Return the (X, Y) coordinate for the center point of the cell that contains the specified text.  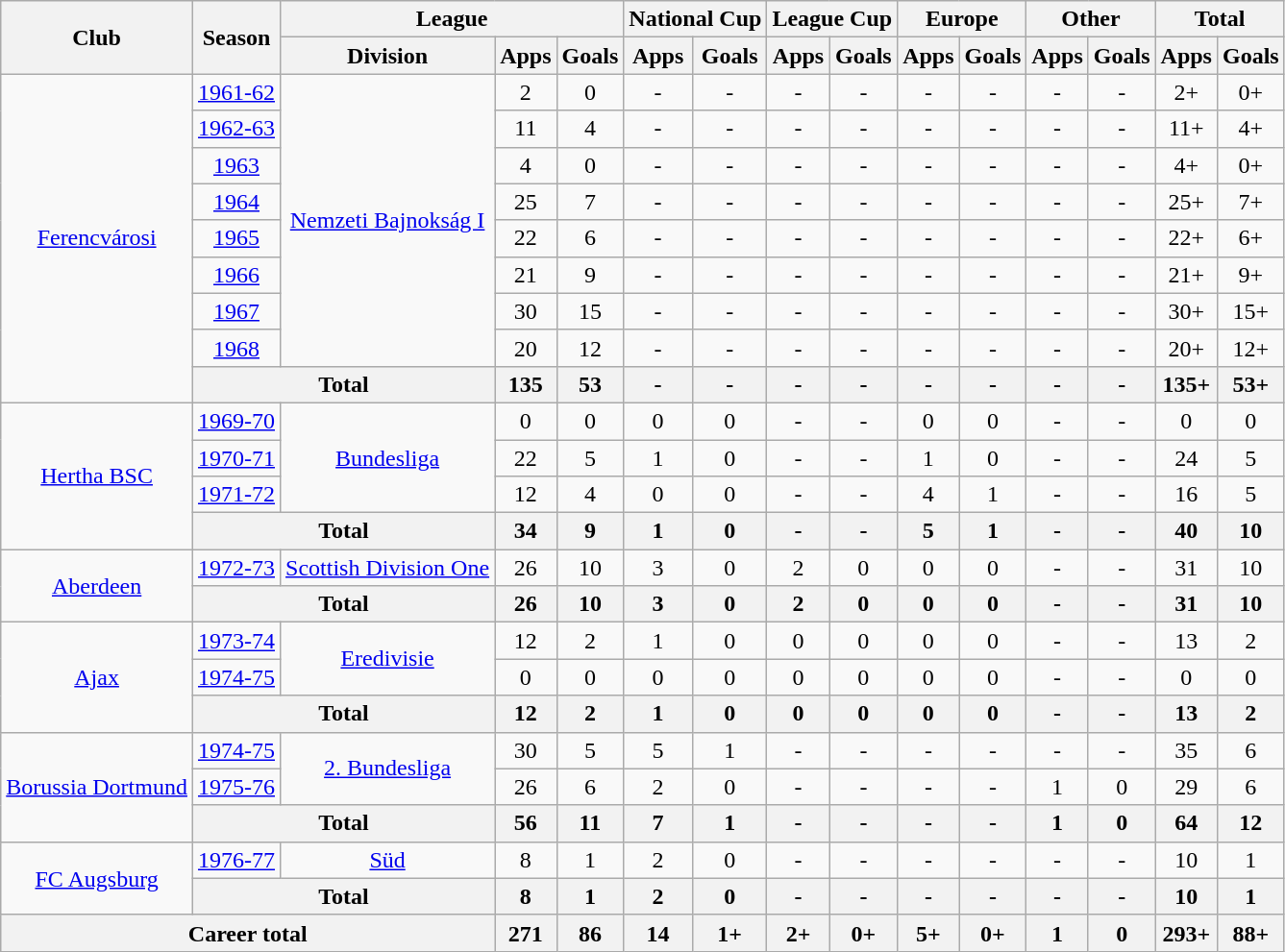
24 (1186, 458)
1966 (236, 275)
2. Bundesliga (388, 769)
64 (1186, 823)
6+ (1250, 238)
Europe (962, 19)
1970-71 (236, 458)
1964 (236, 202)
1972-73 (236, 568)
Borussia Dortmund (97, 787)
30+ (1186, 311)
21 (526, 275)
National Cup (696, 19)
15 (590, 311)
Season (236, 37)
271 (526, 933)
34 (526, 531)
Eredivisie (388, 659)
12+ (1250, 348)
1963 (236, 165)
1976-77 (236, 860)
Ferencvárosi (97, 238)
1971-72 (236, 495)
1965 (236, 238)
1961-62 (236, 92)
1967 (236, 311)
Nemzeti Bajnokság I (388, 220)
293+ (1186, 933)
15+ (1250, 311)
1975-76 (236, 787)
Ajax (97, 677)
Bundesliga (388, 457)
7+ (1250, 202)
56 (526, 823)
Career total (248, 933)
35 (1186, 750)
53 (590, 384)
1973-74 (236, 641)
53+ (1250, 384)
11+ (1186, 129)
Division (388, 56)
1969-70 (236, 421)
86 (590, 933)
9+ (1250, 275)
Scottish Division One (388, 568)
Hertha BSC (97, 476)
Club (97, 37)
1+ (729, 933)
135 (526, 384)
22+ (1186, 238)
88+ (1250, 933)
25 (526, 202)
1968 (236, 348)
Süd (388, 860)
16 (1186, 495)
20+ (1186, 348)
Other (1091, 19)
20 (526, 348)
League (452, 19)
21+ (1186, 275)
25+ (1186, 202)
14 (658, 933)
5+ (928, 933)
League Cup (832, 19)
135+ (1186, 384)
29 (1186, 787)
40 (1186, 531)
FC Augsburg (97, 878)
1962-63 (236, 129)
Aberdeen (97, 586)
